Locate the cell with the specified text and output its [X, Y] center coordinate. 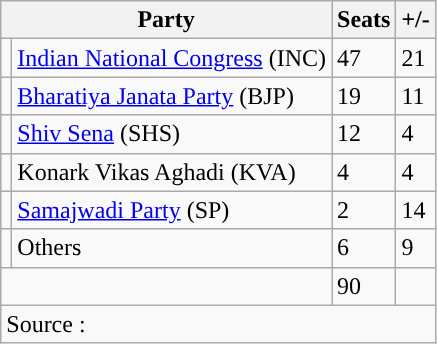
Seats [364, 20]
9 [416, 248]
21 [416, 58]
12 [364, 134]
Others [172, 248]
Konark Vikas Aghadi (KVA) [172, 172]
6 [364, 248]
Party [166, 20]
+/- [416, 20]
14 [416, 210]
2 [364, 210]
Indian National Congress (INC) [172, 58]
Source : [218, 324]
19 [364, 96]
Bharatiya Janata Party (BJP) [172, 96]
11 [416, 96]
Shiv Sena (SHS) [172, 134]
47 [364, 58]
Samajwadi Party (SP) [172, 210]
90 [364, 286]
